Search for the cell housing the specified text and yield its (x, y) center coordinate. 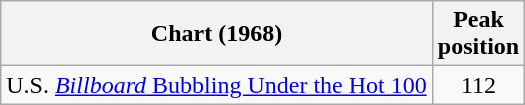
U.S. Billboard Bubbling Under the Hot 100 (217, 85)
Peakposition (478, 34)
Chart (1968) (217, 34)
112 (478, 85)
